Scan for the cell matching the given text and deliver its (x, y) coordinate at center. 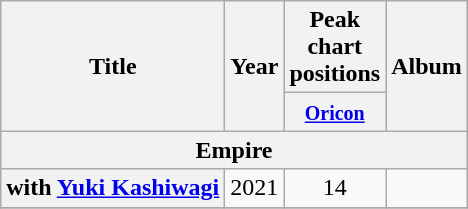
Album (427, 66)
2021 (254, 188)
Oricon (335, 112)
14 (335, 188)
Year (254, 66)
with Yuki Kashiwagi (113, 188)
Title (113, 66)
Peak chart positions (335, 47)
Empire (234, 150)
